Pinpoint the cell where the given text exists, returning its [x, y] midpoint coordinate. 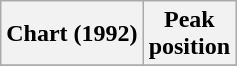
Peakposition [189, 34]
Chart (1992) [72, 34]
